Scan for the cell matching the given text and deliver its [x, y] coordinate at center. 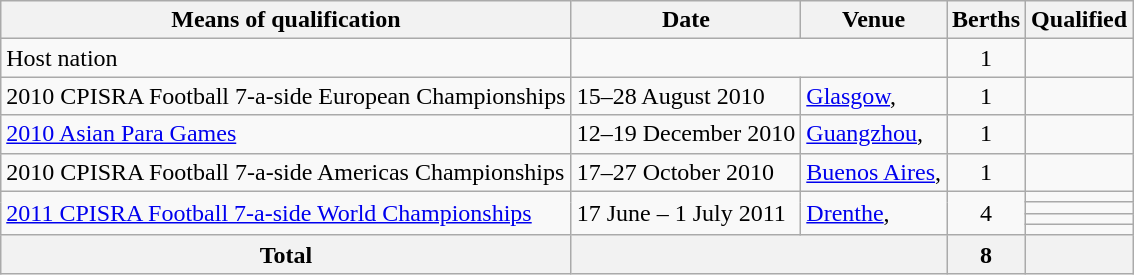
2010 Asian Para Games [286, 134]
Buenos Aires, [874, 172]
Qualified [1080, 20]
Drenthe, [874, 213]
2011 CPISRA Football 7-a-side World Championships [286, 213]
4 [986, 213]
Means of qualification [286, 20]
2010 CPISRA Football 7-a-side Americas Championships [286, 172]
Total [286, 254]
Guangzhou, [874, 134]
2010 CPISRA Football 7-a-side European Championships [286, 96]
Glasgow, [874, 96]
17–27 October 2010 [686, 172]
Date [686, 20]
Berths [986, 20]
Host nation [286, 58]
12–19 December 2010 [686, 134]
8 [986, 254]
Venue [874, 20]
15–28 August 2010 [686, 96]
17 June – 1 July 2011 [686, 213]
